Capture the cell that displays the provided text and extract its [X, Y] central coordinate. 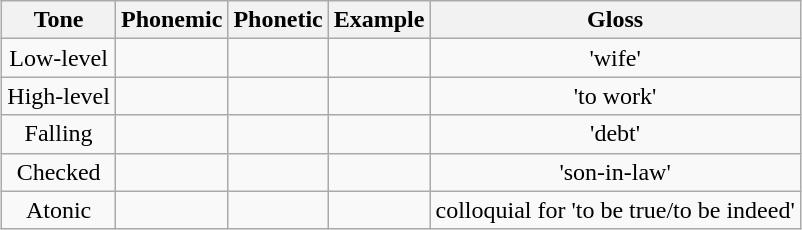
Falling [59, 134]
Low-level [59, 58]
'son-in-law' [615, 172]
Checked [59, 172]
High-level [59, 96]
colloquial for 'to be true/to be indeed' [615, 210]
Atonic [59, 210]
'debt' [615, 134]
Example [379, 20]
'to work' [615, 96]
Gloss [615, 20]
Phonetic [278, 20]
'wife' [615, 58]
Phonemic [171, 20]
Tone [59, 20]
